Provide the (X, Y) coordinate of the cell's center where the given text is located.  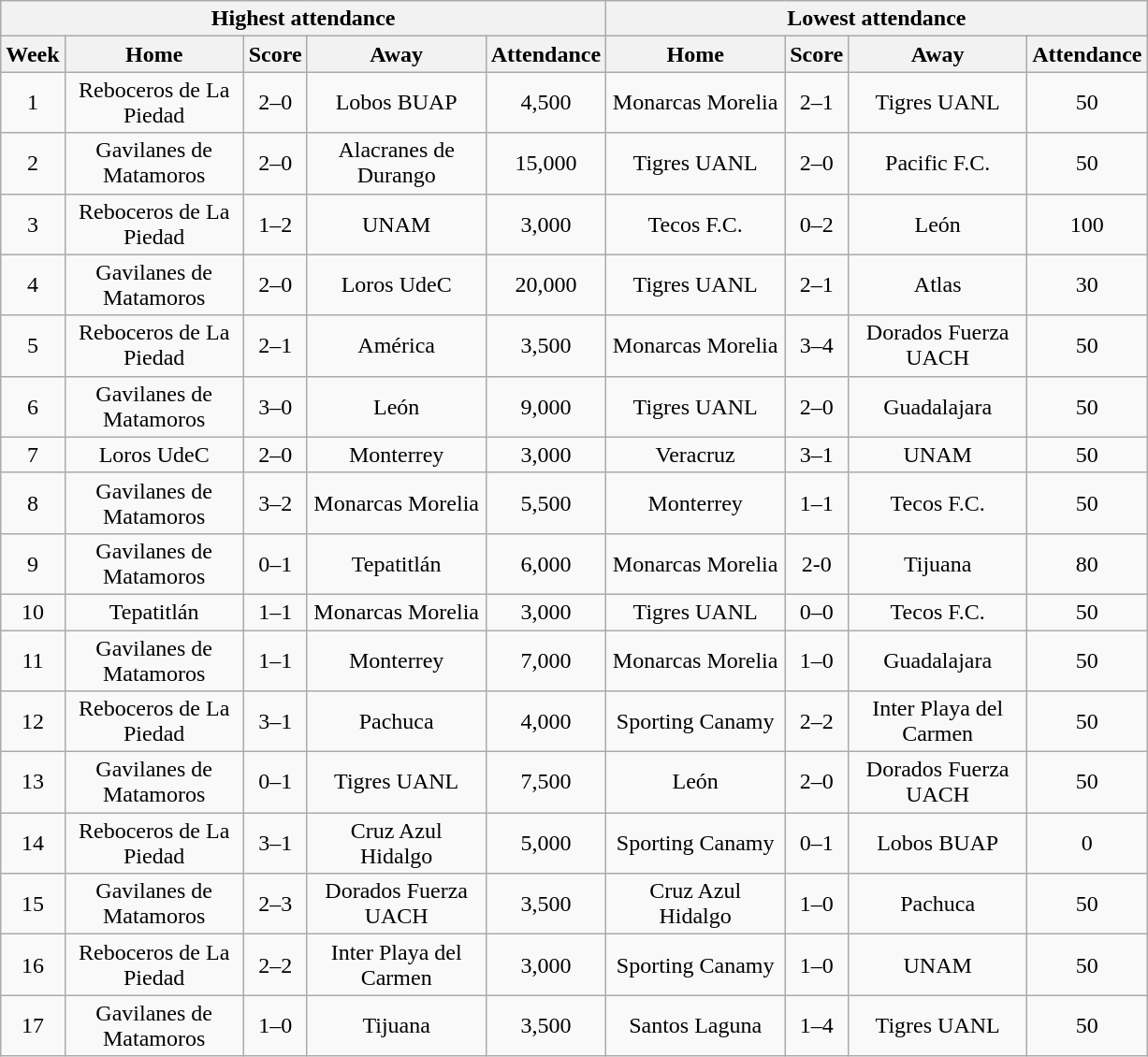
1–4 (817, 1025)
Week (33, 54)
5,500 (545, 503)
Atlas (937, 284)
8 (33, 503)
4,500 (545, 103)
3–0 (275, 406)
Veracruz (696, 455)
Lowest attendance (877, 19)
16 (33, 965)
1 (33, 103)
3 (33, 224)
15,000 (545, 163)
6 (33, 406)
4 (33, 284)
9 (33, 563)
Pacific F.C. (937, 163)
20,000 (545, 284)
30 (1087, 284)
100 (1087, 224)
2–3 (275, 904)
12 (33, 722)
14 (33, 844)
4,000 (545, 722)
80 (1087, 563)
Santos Laguna (696, 1025)
7 (33, 455)
1–2 (275, 224)
17 (33, 1025)
5,000 (545, 844)
0–0 (817, 612)
13 (33, 782)
Alacranes de Durango (397, 163)
10 (33, 612)
0–2 (817, 224)
6,000 (545, 563)
América (397, 346)
5 (33, 346)
9,000 (545, 406)
Highest attendance (303, 19)
11 (33, 660)
2-0 (817, 563)
7,500 (545, 782)
15 (33, 904)
0 (1087, 844)
7,000 (545, 660)
2 (33, 163)
3–2 (275, 503)
3–4 (817, 346)
